Search for the cell housing the specified text and yield its (X, Y) center coordinate. 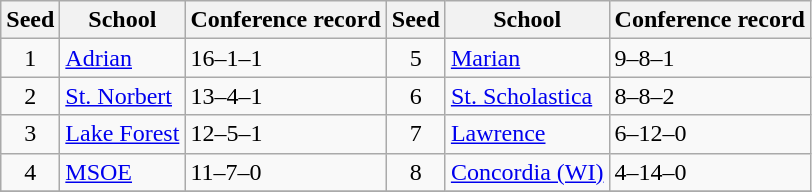
4–14–0 (710, 172)
5 (416, 58)
8–8–2 (710, 96)
Lawrence (527, 134)
7 (416, 134)
6–12–0 (710, 134)
1 (30, 58)
MSOE (122, 172)
2 (30, 96)
12–5–1 (286, 134)
Lake Forest (122, 134)
St. Scholastica (527, 96)
St. Norbert (122, 96)
13–4–1 (286, 96)
Adrian (122, 58)
3 (30, 134)
Concordia (WI) (527, 172)
4 (30, 172)
8 (416, 172)
11–7–0 (286, 172)
9–8–1 (710, 58)
16–1–1 (286, 58)
Marian (527, 58)
6 (416, 96)
